Identify which cell holds the provided text, then report its (X, Y) central coordinate. 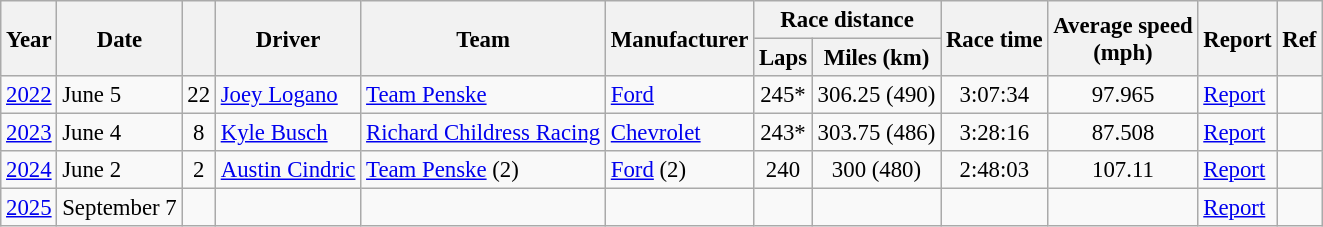
Team (484, 38)
Race distance (848, 20)
Joey Logano (288, 95)
3:28:16 (994, 133)
22 (198, 95)
107.11 (1123, 170)
Driver (288, 38)
2:48:03 (994, 170)
87.508 (1123, 133)
2024 (29, 170)
Team Penske (2) (484, 170)
June 2 (120, 170)
300 (480) (876, 170)
303.75 (486) (876, 133)
Date (120, 38)
Ford (679, 95)
Miles (km) (876, 58)
306.25 (490) (876, 95)
Laps (784, 58)
Race time (994, 38)
Average speed(mph) (1123, 38)
2023 (29, 133)
June 4 (120, 133)
Ref (1300, 38)
Chevrolet (679, 133)
Richard Childress Racing (484, 133)
243* (784, 133)
June 5 (120, 95)
240 (784, 170)
245* (784, 95)
September 7 (120, 208)
2025 (29, 208)
2022 (29, 95)
Manufacturer (679, 38)
Austin Cindric (288, 170)
97.965 (1123, 95)
3:07:34 (994, 95)
Year (29, 38)
2 (198, 170)
Kyle Busch (288, 133)
Team Penske (484, 95)
8 (198, 133)
Ford (2) (679, 170)
